For the text-containing cell, return its midpoint in (X, Y) coordinate format. 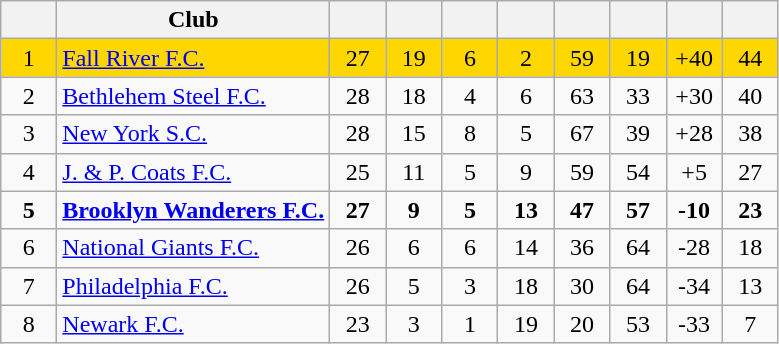
14 (526, 248)
47 (582, 210)
-33 (694, 324)
39 (638, 134)
38 (750, 134)
15 (414, 134)
J. & P. Coats F.C. (194, 172)
20 (582, 324)
+5 (694, 172)
57 (638, 210)
25 (358, 172)
National Giants F.C. (194, 248)
+28 (694, 134)
54 (638, 172)
-10 (694, 210)
+30 (694, 96)
Club (194, 20)
Bethlehem Steel F.C. (194, 96)
Newark F.C. (194, 324)
+40 (694, 58)
36 (582, 248)
53 (638, 324)
Philadelphia F.C. (194, 286)
44 (750, 58)
67 (582, 134)
-28 (694, 248)
Brooklyn Wanderers F.C. (194, 210)
-34 (694, 286)
11 (414, 172)
New York S.C. (194, 134)
63 (582, 96)
Fall River F.C. (194, 58)
40 (750, 96)
30 (582, 286)
33 (638, 96)
